Pinpoint the cell where the given text exists, returning its [x, y] midpoint coordinate. 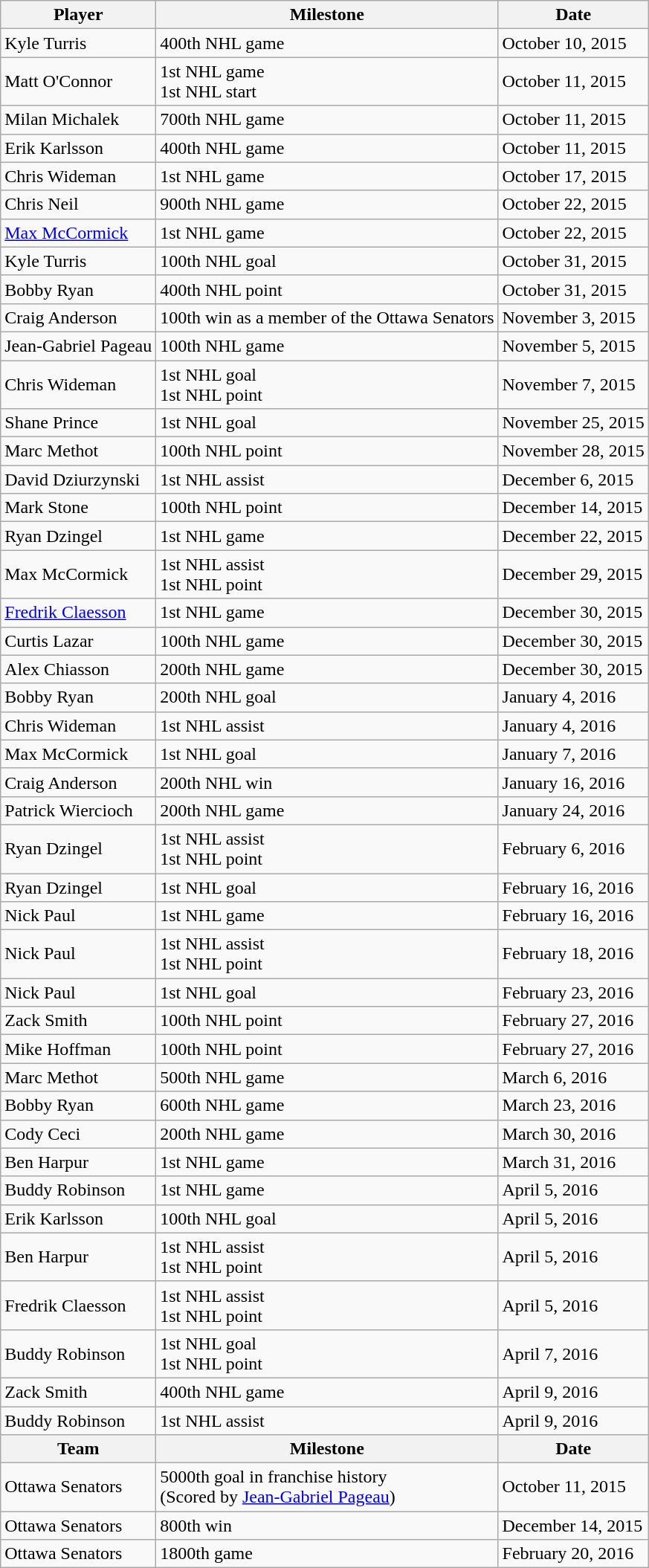
February 6, 2016 [573, 849]
600th NHL game [327, 1106]
February 20, 2016 [573, 1554]
November 25, 2015 [573, 423]
Curtis Lazar [79, 641]
700th NHL game [327, 120]
January 24, 2016 [573, 810]
1st NHL game1st NHL start [327, 82]
500th NHL game [327, 1077]
January 16, 2016 [573, 782]
October 10, 2015 [573, 43]
900th NHL game [327, 204]
November 3, 2015 [573, 317]
Player [79, 15]
December 22, 2015 [573, 536]
January 7, 2016 [573, 754]
5000th goal in franchise history(Scored by Jean-Gabriel Pageau) [327, 1487]
Alex Chiasson [79, 669]
800th win [327, 1526]
March 31, 2016 [573, 1162]
Matt O'Connor [79, 82]
March 30, 2016 [573, 1134]
Mark Stone [79, 508]
David Dziurzynski [79, 480]
Milan Michalek [79, 120]
Chris Neil [79, 204]
November 7, 2015 [573, 384]
Team [79, 1449]
December 29, 2015 [573, 574]
100th win as a member of the Ottawa Senators [327, 317]
February 18, 2016 [573, 955]
December 6, 2015 [573, 480]
200th NHL goal [327, 697]
November 5, 2015 [573, 346]
October 17, 2015 [573, 176]
April 7, 2016 [573, 1353]
Mike Hoffman [79, 1049]
400th NHL point [327, 289]
Cody Ceci [79, 1134]
200th NHL win [327, 782]
Patrick Wiercioch [79, 810]
March 6, 2016 [573, 1077]
Jean-Gabriel Pageau [79, 346]
Shane Prince [79, 423]
1800th game [327, 1554]
March 23, 2016 [573, 1106]
November 28, 2015 [573, 451]
February 23, 2016 [573, 993]
